From the cell containing the given text, extract its center point as (x, y) coordinate. 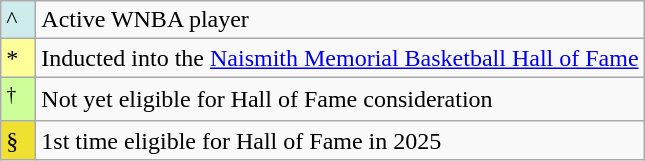
Not yet eligible for Hall of Fame consideration (340, 100)
^ (18, 20)
Active WNBA player (340, 20)
Inducted into the Naismith Memorial Basketball Hall of Fame (340, 58)
† (18, 100)
1st time eligible for Hall of Fame in 2025 (340, 140)
§ (18, 140)
* (18, 58)
